Identify which cell holds the provided text, then report its [X, Y] central coordinate. 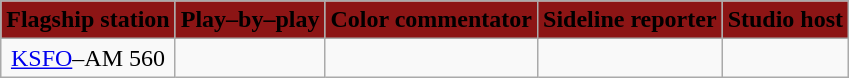
Play–by–play [250, 20]
Color commentator [432, 20]
Sideline reporter [630, 20]
Studio host [785, 20]
Flagship station [88, 20]
KSFO–AM 560 [88, 58]
